From the cell containing the given text, extract its center point as [x, y] coordinate. 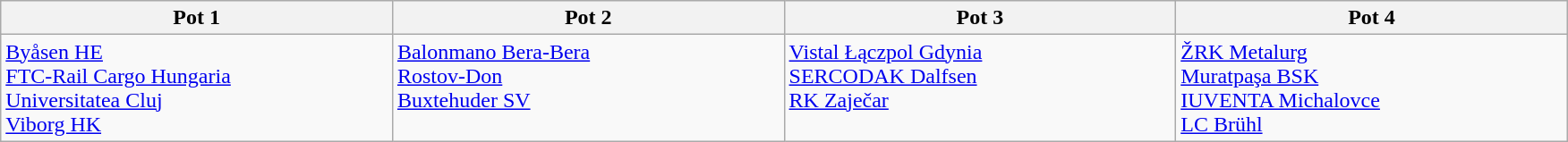
Pot 1 [197, 18]
Pot 2 [588, 18]
Pot 4 [1372, 18]
Balonmano Bera-Bera Rostov-Don Buxtehuder SV [588, 88]
Vistal Łączpol Gdynia SERCODAK Dalfsen RK Zaječar [980, 88]
ŽRK Metalurg Muratpaşa BSK IUVENTA Michalovce LC Brühl [1372, 88]
Byåsen HE FTC-Rail Cargo Hungaria Universitatea Cluj Viborg HK [197, 88]
Pot 3 [980, 18]
